For the text-containing cell, return its midpoint in [X, Y] coordinate format. 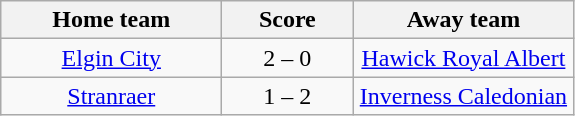
Hawick Royal Albert [464, 58]
Inverness Caledonian [464, 96]
Home team [112, 20]
Away team [464, 20]
Score [288, 20]
Stranraer [112, 96]
Elgin City [112, 58]
1 – 2 [288, 96]
2 – 0 [288, 58]
